Pinpoint the cell where the given text exists, returning its [x, y] midpoint coordinate. 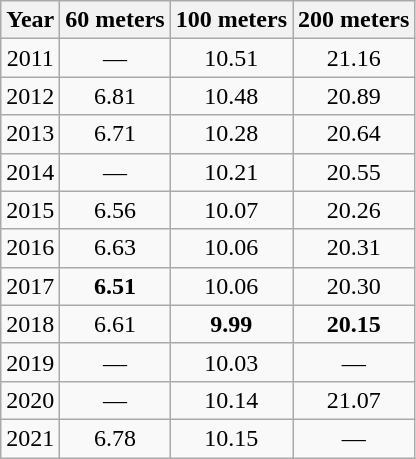
20.30 [353, 286]
20.15 [353, 324]
6.56 [115, 210]
20.64 [353, 134]
2011 [30, 58]
6.63 [115, 248]
20.55 [353, 172]
21.16 [353, 58]
100 meters [231, 20]
Year [30, 20]
60 meters [115, 20]
2016 [30, 248]
10.14 [231, 400]
6.71 [115, 134]
6.61 [115, 324]
2019 [30, 362]
10.15 [231, 438]
6.78 [115, 438]
10.28 [231, 134]
2021 [30, 438]
2017 [30, 286]
6.81 [115, 96]
10.03 [231, 362]
10.21 [231, 172]
2014 [30, 172]
10.51 [231, 58]
2013 [30, 134]
20.89 [353, 96]
20.26 [353, 210]
10.07 [231, 210]
20.31 [353, 248]
2018 [30, 324]
2020 [30, 400]
200 meters [353, 20]
9.99 [231, 324]
6.51 [115, 286]
2012 [30, 96]
2015 [30, 210]
21.07 [353, 400]
10.48 [231, 96]
